Return [x, y] of the center of cell containing provided text 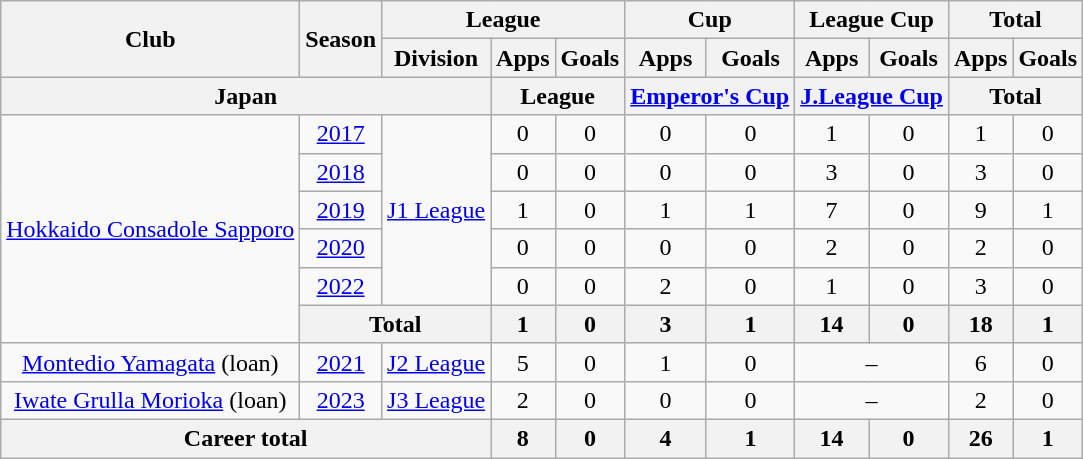
18 [980, 324]
Career total [246, 438]
Japan [246, 96]
2017 [341, 134]
Emperor's Cup [710, 96]
2021 [341, 362]
Cup [710, 20]
26 [980, 438]
2023 [341, 400]
2018 [341, 172]
League Cup [872, 20]
J.League Cup [872, 96]
J1 League [436, 210]
6 [980, 362]
2022 [341, 286]
9 [980, 210]
Hokkaido Consadole Sapporo [150, 229]
J2 League [436, 362]
4 [666, 438]
5 [523, 362]
Season [341, 39]
2020 [341, 248]
7 [832, 210]
2019 [341, 210]
J3 League [436, 400]
Club [150, 39]
Iwate Grulla Morioka (loan) [150, 400]
Montedio Yamagata (loan) [150, 362]
Division [436, 58]
8 [523, 438]
